Determine the (x, y) coordinate at the center of the cell enclosing the given text.  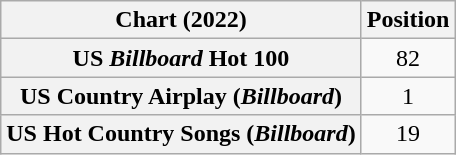
Chart (2022) (181, 20)
US Hot Country Songs (Billboard) (181, 134)
19 (408, 134)
1 (408, 96)
82 (408, 58)
Position (408, 20)
US Country Airplay (Billboard) (181, 96)
US Billboard Hot 100 (181, 58)
